Search for the cell housing the specified text and yield its (x, y) center coordinate. 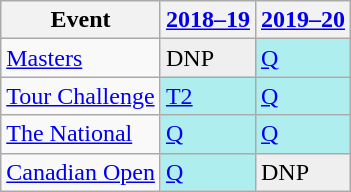
Canadian Open (81, 172)
Tour Challenge (81, 96)
The National (81, 134)
Event (81, 20)
2018–19 (208, 20)
T2 (208, 96)
Masters (81, 58)
2019–20 (302, 20)
